Pinpoint the cell where the given text exists, returning its (X, Y) midpoint coordinate. 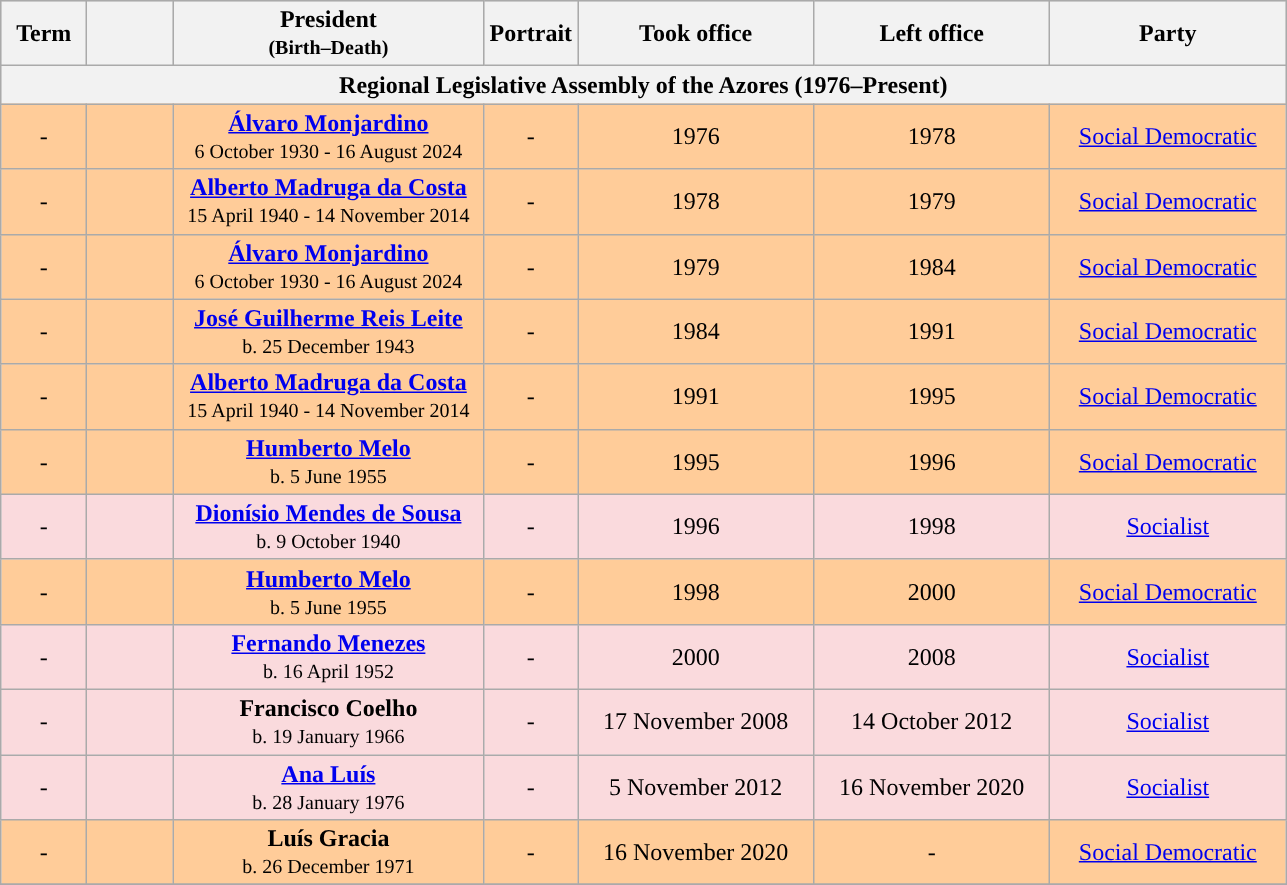
Term (44, 34)
Dionísio Mendes de Sousab. 9 October 1940 (328, 526)
Took office (696, 34)
Francisco Coelhob. 19 January 1966 (328, 722)
5 November 2012 (696, 786)
José Guilherme Reis Leiteb. 25 December 1943 (328, 332)
Party (1168, 34)
17 November 2008 (696, 722)
Portrait (531, 34)
2008 (932, 656)
Left office (932, 34)
Ana Luísb. 28 January 1976 (328, 786)
1976 (696, 136)
14 October 2012 (932, 722)
President(Birth–Death) (328, 34)
Luís Graciab. 26 December 1971 (328, 852)
Fernando Menezesb. 16 April 1952 (328, 656)
Regional Legislative Assembly of the Azores (1976–Present) (644, 85)
